Extract the [x, y] coordinate from the center of the cell holding the provided text.  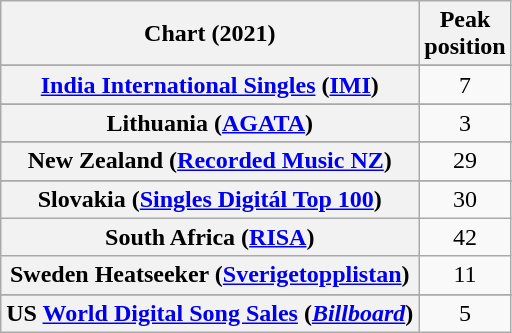
Chart (2021) [210, 34]
New Zealand (Recorded Music NZ) [210, 161]
11 [465, 275]
30 [465, 199]
29 [465, 161]
Slovakia (Singles Digitál Top 100) [210, 199]
India International Singles (IMI) [210, 85]
3 [465, 123]
US World Digital Song Sales (Billboard) [210, 313]
42 [465, 237]
7 [465, 85]
5 [465, 313]
Lithuania (AGATA) [210, 123]
Sweden Heatseeker (Sverigetopplistan) [210, 275]
South Africa (RISA) [210, 237]
Peakposition [465, 34]
